Provide the (X, Y) coordinate of the cell's center where the given text is located.  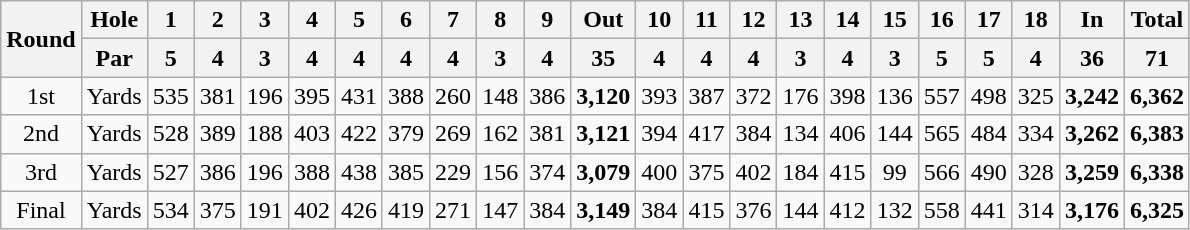
16 (942, 20)
134 (800, 134)
6,325 (1156, 210)
3,121 (604, 134)
147 (500, 210)
6 (406, 20)
2nd (41, 134)
Final (41, 210)
35 (604, 58)
406 (848, 134)
17 (988, 20)
379 (406, 134)
36 (1092, 58)
Out (604, 20)
403 (312, 134)
441 (988, 210)
566 (942, 172)
8 (500, 20)
393 (660, 96)
3,149 (604, 210)
Hole (114, 20)
13 (800, 20)
Par (114, 58)
374 (548, 172)
1 (170, 20)
Total (1156, 20)
6,362 (1156, 96)
184 (800, 172)
260 (454, 96)
422 (358, 134)
565 (942, 134)
325 (1036, 96)
6,338 (1156, 172)
376 (754, 210)
417 (706, 134)
398 (848, 96)
191 (264, 210)
3,120 (604, 96)
490 (988, 172)
229 (454, 172)
394 (660, 134)
328 (1036, 172)
11 (706, 20)
148 (500, 96)
372 (754, 96)
162 (500, 134)
419 (406, 210)
136 (894, 96)
528 (170, 134)
389 (218, 134)
3,079 (604, 172)
12 (754, 20)
314 (1036, 210)
In (1092, 20)
3,176 (1092, 210)
269 (454, 134)
438 (358, 172)
385 (406, 172)
6,383 (1156, 134)
9 (548, 20)
3,262 (1092, 134)
558 (942, 210)
15 (894, 20)
3rd (41, 172)
557 (942, 96)
395 (312, 96)
Round (41, 39)
14 (848, 20)
156 (500, 172)
188 (264, 134)
1st (41, 96)
412 (848, 210)
176 (800, 96)
3,242 (1092, 96)
426 (358, 210)
431 (358, 96)
387 (706, 96)
99 (894, 172)
498 (988, 96)
535 (170, 96)
18 (1036, 20)
71 (1156, 58)
132 (894, 210)
534 (170, 210)
7 (454, 20)
334 (1036, 134)
400 (660, 172)
3,259 (1092, 172)
271 (454, 210)
2 (218, 20)
484 (988, 134)
527 (170, 172)
10 (660, 20)
